Detect which cell encompasses the target text, then output its (x, y) center coordinate. 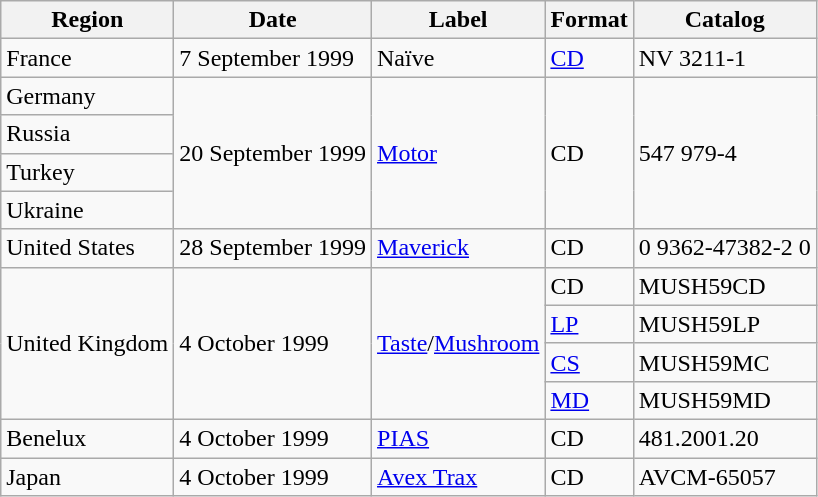
Catalog (724, 20)
7 September 1999 (273, 58)
Germany (88, 96)
Turkey (88, 172)
Region (88, 20)
CS (589, 362)
MUSH59MC (724, 362)
PIAS (458, 438)
LP (589, 324)
MD (589, 400)
Russia (88, 134)
NV 3211-1 (724, 58)
United States (88, 248)
0 9362-47382-2 0 (724, 248)
Japan (88, 477)
Naïve (458, 58)
United Kingdom (88, 343)
20 September 1999 (273, 153)
28 September 1999 (273, 248)
MUSH59MD (724, 400)
France (88, 58)
Maverick (458, 248)
Label (458, 20)
Format (589, 20)
547 979-4 (724, 153)
Date (273, 20)
MUSH59LP (724, 324)
MUSH59CD (724, 286)
AVCM-65057 (724, 477)
Benelux (88, 438)
Avex Trax (458, 477)
Taste/Mushroom (458, 343)
Motor (458, 153)
Ukraine (88, 210)
481.2001.20 (724, 438)
